Capture the cell that displays the provided text and extract its (X, Y) central coordinate. 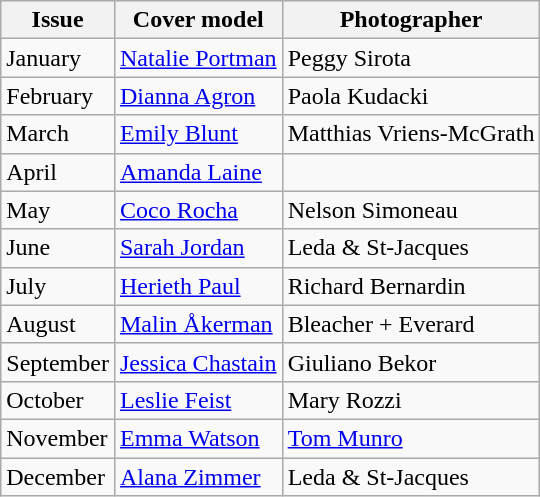
Herieth Paul (198, 286)
January (58, 58)
Amanda Laine (198, 172)
November (58, 438)
Jessica Chastain (198, 362)
Sarah Jordan (198, 248)
Photographer (411, 20)
Malin Åkerman (198, 324)
October (58, 400)
Tom Munro (411, 438)
Nelson Simoneau (411, 210)
July (58, 286)
June (58, 248)
Dianna Agron (198, 96)
Matthias Vriens-McGrath (411, 134)
Mary Rozzi (411, 400)
September (58, 362)
March (58, 134)
Emily Blunt (198, 134)
February (58, 96)
Leslie Feist (198, 400)
Coco Rocha (198, 210)
April (58, 172)
Bleacher + Everard (411, 324)
Natalie Portman (198, 58)
Alana Zimmer (198, 477)
December (58, 477)
Peggy Sirota (411, 58)
Emma Watson (198, 438)
Giuliano Bekor (411, 362)
May (58, 210)
Issue (58, 20)
August (58, 324)
Cover model (198, 20)
Richard Bernardin (411, 286)
Paola Kudacki (411, 96)
